Determine the (X, Y) coordinate at the center of the cell enclosing the given text.  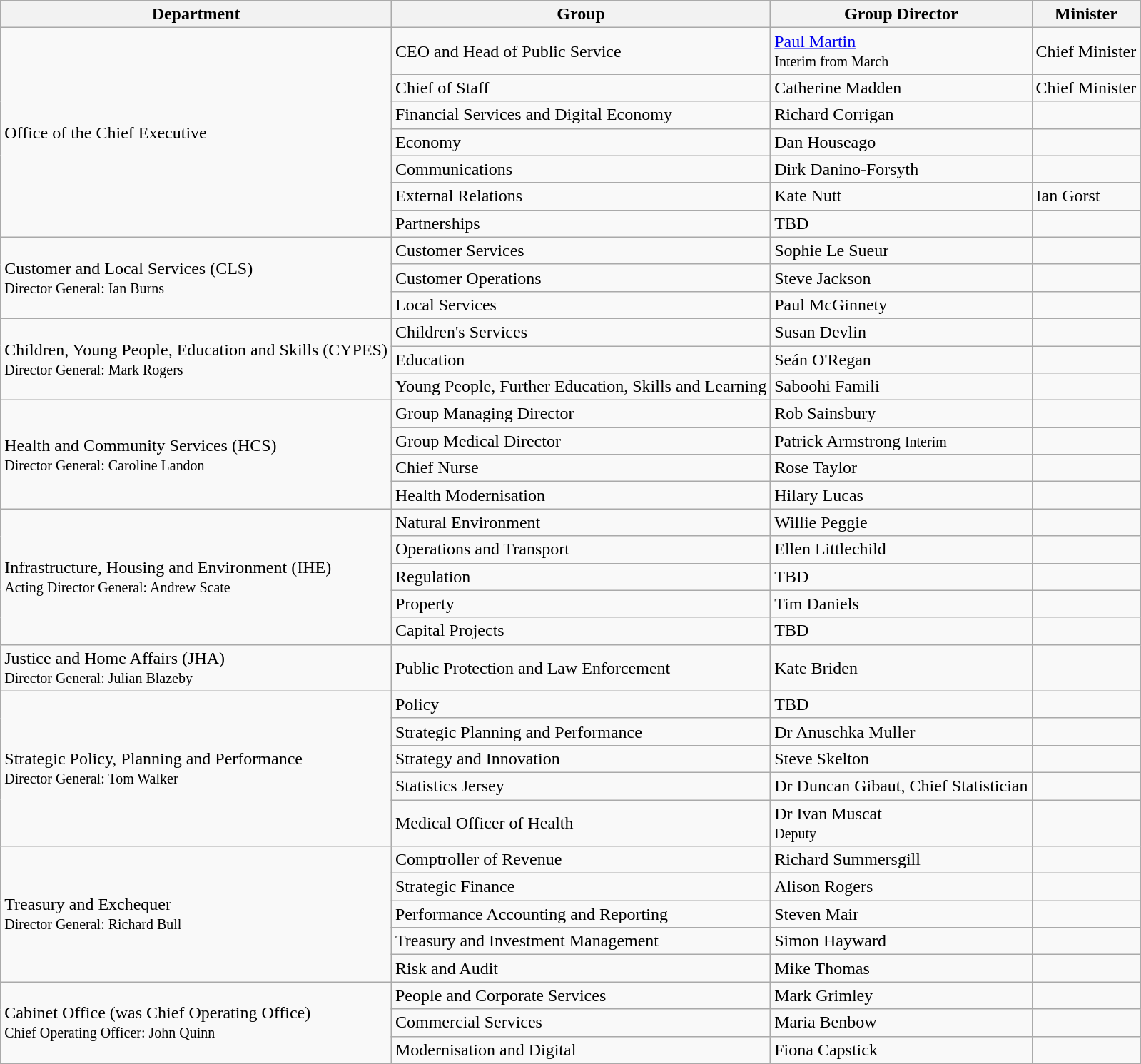
Rose Taylor (901, 468)
Communications (581, 169)
External Relations (581, 196)
Risk and Audit (581, 968)
Treasury and ExchequerDirector General: Richard Bull (196, 914)
CEO and Head of Public Service (581, 51)
Steve Jackson (901, 278)
Dan Houseago (901, 142)
Ellen Littlechild (901, 549)
Dr Anuschka Muller (901, 731)
Kate Briden (901, 668)
Customer and Local Services (CLS)Director General: Ian Burns (196, 278)
Policy (581, 704)
Group (581, 14)
Susan Devlin (901, 332)
Customer Services (581, 250)
Health and Community Services (HCS)Director General: Caroline Landon (196, 455)
Rob Sainsbury (901, 414)
Group Director (901, 14)
Department (196, 14)
Ian Gorst (1086, 196)
Property (581, 604)
Commercial Services (581, 1023)
Strategic Planning and Performance (581, 731)
Willie Peggie (901, 522)
Treasury and Investment Management (581, 941)
Sophie Le Sueur (901, 250)
Partnerships (581, 223)
Financial Services and Digital Economy (581, 115)
Minister (1086, 14)
Regulation (581, 577)
Children's Services (581, 332)
Strategic Finance (581, 887)
Dr Ivan MuscatDeputy (901, 822)
Children, Young People, Education and Skills (CYPES)Director General: Mark Rogers (196, 359)
Economy (581, 142)
Natural Environment (581, 522)
Medical Officer of Health (581, 822)
Fiona Capstick (901, 1050)
Comptroller of Revenue (581, 860)
Paul McGinnety (901, 305)
Steve Skelton (901, 759)
Saboohi Famili (901, 387)
Local Services (581, 305)
Performance Accounting and Reporting (581, 914)
Office of the Chief Executive (196, 133)
Mark Grimley (901, 995)
Catherine Madden (901, 88)
Seán O'Regan (901, 359)
Customer Operations (581, 278)
Capital Projects (581, 631)
Young People, Further Education, Skills and Learning (581, 387)
People and Corporate Services (581, 995)
Operations and Transport (581, 549)
Group Medical Director (581, 441)
Richard Summersgill (901, 860)
Strategy and Innovation (581, 759)
Modernisation and Digital (581, 1050)
Steven Mair (901, 914)
Dirk Danino-Forsyth (901, 169)
Justice and Home Affairs (JHA)Director General: Julian Blazeby (196, 668)
Education (581, 359)
Cabinet Office (was Chief Operating Office)Chief Operating Officer: John Quinn (196, 1023)
Patrick Armstrong Interim (901, 441)
Statistics Jersey (581, 786)
Dr Duncan Gibaut, Chief Statistician (901, 786)
Hilary Lucas (901, 495)
Kate Nutt (901, 196)
Strategic Policy, Planning and PerformanceDirector General: Tom Walker (196, 768)
Maria Benbow (901, 1023)
Paul MartinInterim from March (901, 51)
Group Managing Director (581, 414)
Chief Nurse (581, 468)
Tim Daniels (901, 604)
Health Modernisation (581, 495)
Chief of Staff (581, 88)
Infrastructure, Housing and Environment (IHE)Acting Director General: Andrew Scate (196, 577)
Simon Hayward (901, 941)
Public Protection and Law Enforcement (581, 668)
Alison Rogers (901, 887)
Mike Thomas (901, 968)
Richard Corrigan (901, 115)
